Capture the cell that displays the provided text and extract its [X, Y] central coordinate. 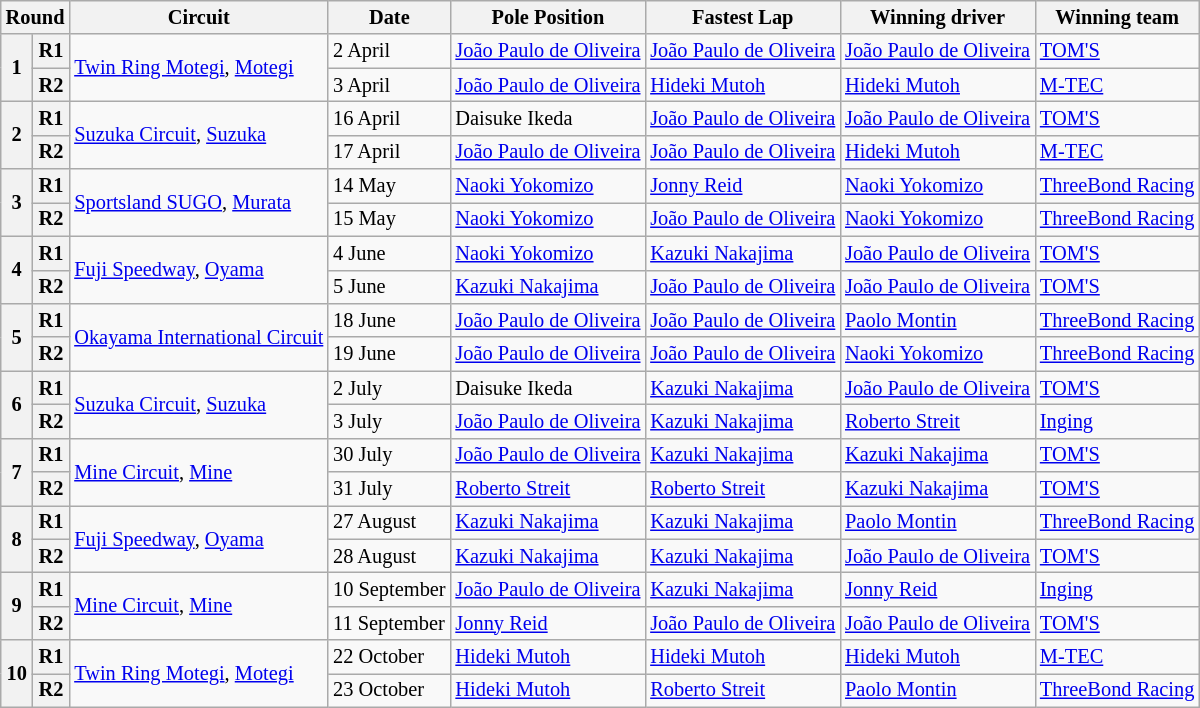
Winning driver [938, 17]
1 [17, 68]
15 May [389, 219]
Sportsland SUGO, Murata [198, 202]
Winning team [1117, 17]
16 April [389, 118]
10 [17, 674]
3 July [389, 421]
5 [17, 336]
23 October [389, 690]
4 [17, 270]
18 June [389, 320]
Circuit [198, 17]
17 April [389, 152]
2 July [389, 388]
Okayama International Circuit [198, 336]
Round [36, 17]
Pole Position [548, 17]
2 April [389, 51]
27 August [389, 522]
14 May [389, 186]
4 June [389, 253]
5 June [389, 287]
6 [17, 404]
9 [17, 606]
28 August [389, 556]
10 September [389, 589]
31 July [389, 489]
19 June [389, 354]
3 [17, 202]
Date [389, 17]
30 July [389, 455]
11 September [389, 623]
2 [17, 134]
22 October [389, 657]
8 [17, 538]
3 April [389, 85]
7 [17, 472]
Fastest Lap [742, 17]
